Detect which cell encompasses the target text, then output its [X, Y] center coordinate. 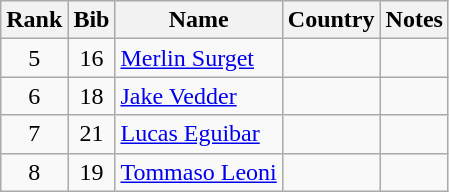
Merlin Surget [198, 58]
Tommaso Leoni [198, 172]
6 [34, 96]
Notes [414, 20]
Bib [92, 20]
Lucas Eguibar [198, 134]
Rank [34, 20]
Name [198, 20]
Country [331, 20]
18 [92, 96]
8 [34, 172]
7 [34, 134]
5 [34, 58]
Jake Vedder [198, 96]
19 [92, 172]
21 [92, 134]
16 [92, 58]
